Scan for the cell matching the given text and deliver its (x, y) coordinate at center. 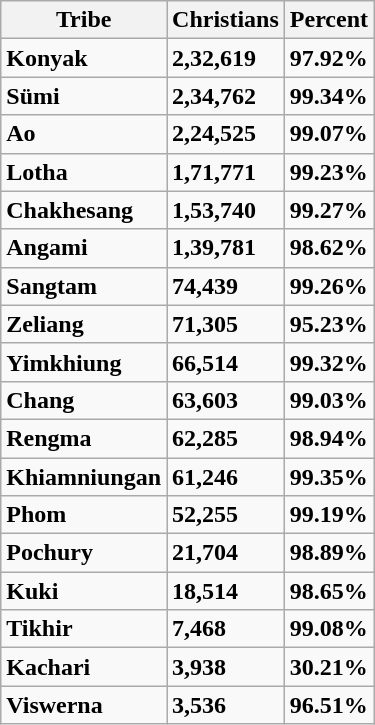
3,536 (226, 705)
99.03% (328, 400)
61,246 (226, 477)
98.89% (328, 553)
7,468 (226, 629)
99.23% (328, 172)
Phom (84, 515)
Christians (226, 20)
63,603 (226, 400)
21,704 (226, 553)
Tribe (84, 20)
2,24,525 (226, 134)
18,514 (226, 591)
Sümi (84, 96)
Viswerna (84, 705)
3,938 (226, 667)
98.65% (328, 591)
66,514 (226, 362)
Sangtam (84, 286)
Angami (84, 248)
2,34,762 (226, 96)
Rengma (84, 438)
Konyak (84, 58)
1,39,781 (226, 248)
Kachari (84, 667)
Yimkhiung (84, 362)
99.32% (328, 362)
74,439 (226, 286)
71,305 (226, 324)
97.92% (328, 58)
99.07% (328, 134)
Tikhir (84, 629)
99.08% (328, 629)
99.27% (328, 210)
52,255 (226, 515)
98.62% (328, 248)
Pochury (84, 553)
99.35% (328, 477)
1,53,740 (226, 210)
96.51% (328, 705)
62,285 (226, 438)
99.19% (328, 515)
Zeliang (84, 324)
Kuki (84, 591)
98.94% (328, 438)
Lotha (84, 172)
Percent (328, 20)
Ao (84, 134)
99.34% (328, 96)
2,32,619 (226, 58)
Chang (84, 400)
Khiamniungan (84, 477)
95.23% (328, 324)
1,71,771 (226, 172)
30.21% (328, 667)
Chakhesang (84, 210)
99.26% (328, 286)
